Return the (x, y) coordinate for the center point of the cell that contains the specified text.  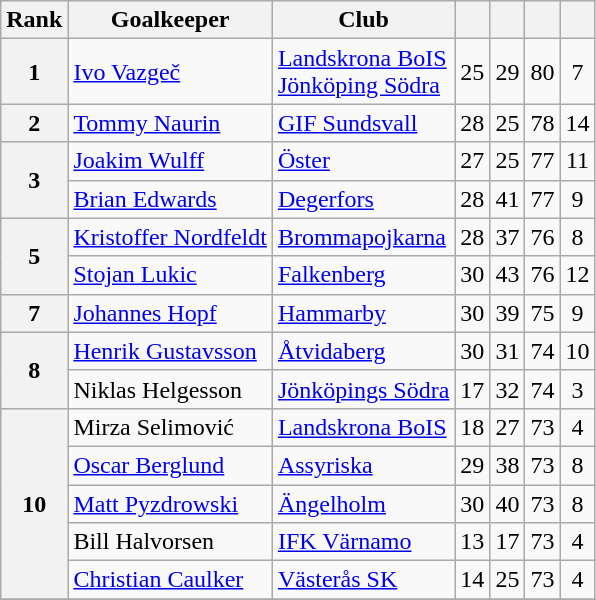
38 (508, 465)
Degerfors (363, 199)
Kristoffer Nordfeldt (170, 237)
Ängelholm (363, 503)
Assyriska (363, 465)
32 (508, 389)
Landskrona BoIS (363, 427)
Rank (34, 20)
18 (472, 427)
2 (34, 123)
Falkenberg (363, 275)
43 (508, 275)
Hammarby (363, 313)
Brommapojkarna (363, 237)
Niklas Helgesson (170, 389)
GIF Sundsvall (363, 123)
Åtvidaberg (363, 351)
13 (472, 542)
Club (363, 20)
40 (508, 503)
Bill Halvorsen (170, 542)
Öster (363, 161)
Joakim Wulff (170, 161)
5 (34, 256)
Jönköpings Södra (363, 389)
Oscar Berglund (170, 465)
12 (578, 275)
Landskrona BoISJönköping Södra (363, 72)
41 (508, 199)
Christian Caulker (170, 580)
Johannes Hopf (170, 313)
Henrik Gustavsson (170, 351)
Goalkeeper (170, 20)
Västerås SK (363, 580)
Ivo Vazgeč (170, 72)
Stojan Lukic (170, 275)
31 (508, 351)
Mirza Selimović (170, 427)
39 (508, 313)
Matt Pyzdrowski (170, 503)
Tommy Naurin (170, 123)
Brian Edwards (170, 199)
IFK Värnamo (363, 542)
1 (34, 72)
11 (578, 161)
37 (508, 237)
80 (542, 72)
78 (542, 123)
75 (542, 313)
